Search for the cell housing the specified text and yield its (x, y) center coordinate. 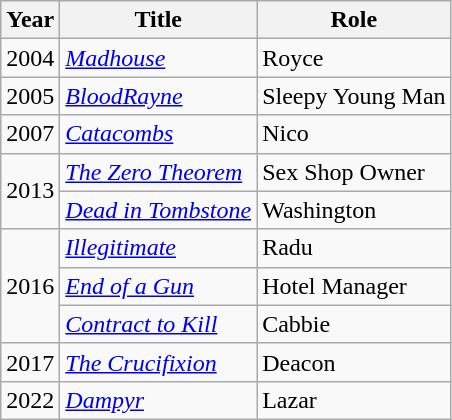
2013 (30, 191)
Sex Shop Owner (354, 172)
2016 (30, 286)
BloodRayne (158, 96)
2004 (30, 58)
Dead in Tombstone (158, 210)
Madhouse (158, 58)
Dampyr (158, 400)
Deacon (354, 362)
The Crucifixion (158, 362)
Lazar (354, 400)
2022 (30, 400)
Illegitimate (158, 248)
Title (158, 20)
Contract to Kill (158, 324)
Cabbie (354, 324)
Catacombs (158, 134)
The Zero Theorem (158, 172)
2007 (30, 134)
Royce (354, 58)
2017 (30, 362)
Nico (354, 134)
Year (30, 20)
Role (354, 20)
Hotel Manager (354, 286)
Sleepy Young Man (354, 96)
Washington (354, 210)
2005 (30, 96)
End of a Gun (158, 286)
Radu (354, 248)
